Return the (X, Y) coordinate for the center point of the cell that contains the specified text.  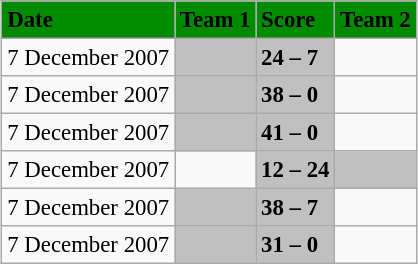
Team 1 (216, 20)
Team 2 (376, 20)
12 – 24 (296, 170)
41 – 0 (296, 133)
Score (296, 20)
Date (88, 20)
31 – 0 (296, 245)
38 – 7 (296, 208)
24 – 7 (296, 57)
38 – 0 (296, 95)
